Search for the cell housing the specified text and yield its [X, Y] center coordinate. 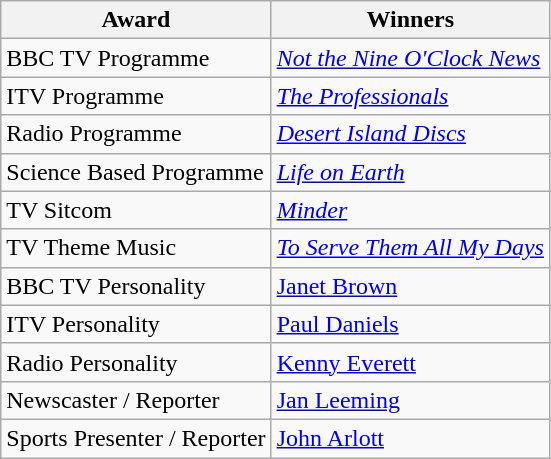
BBC TV Programme [136, 58]
The Professionals [410, 96]
Life on Earth [410, 172]
TV Theme Music [136, 248]
Winners [410, 20]
ITV Personality [136, 324]
Not the Nine O'Clock News [410, 58]
Janet Brown [410, 286]
Newscaster / Reporter [136, 400]
Minder [410, 210]
Kenny Everett [410, 362]
Radio Programme [136, 134]
Science Based Programme [136, 172]
Desert Island Discs [410, 134]
John Arlott [410, 438]
ITV Programme [136, 96]
Jan Leeming [410, 400]
BBC TV Personality [136, 286]
Award [136, 20]
To Serve Them All My Days [410, 248]
Paul Daniels [410, 324]
TV Sitcom [136, 210]
Radio Personality [136, 362]
Sports Presenter / Reporter [136, 438]
